Extract the [x, y] coordinate from the center of the cell holding the provided text.  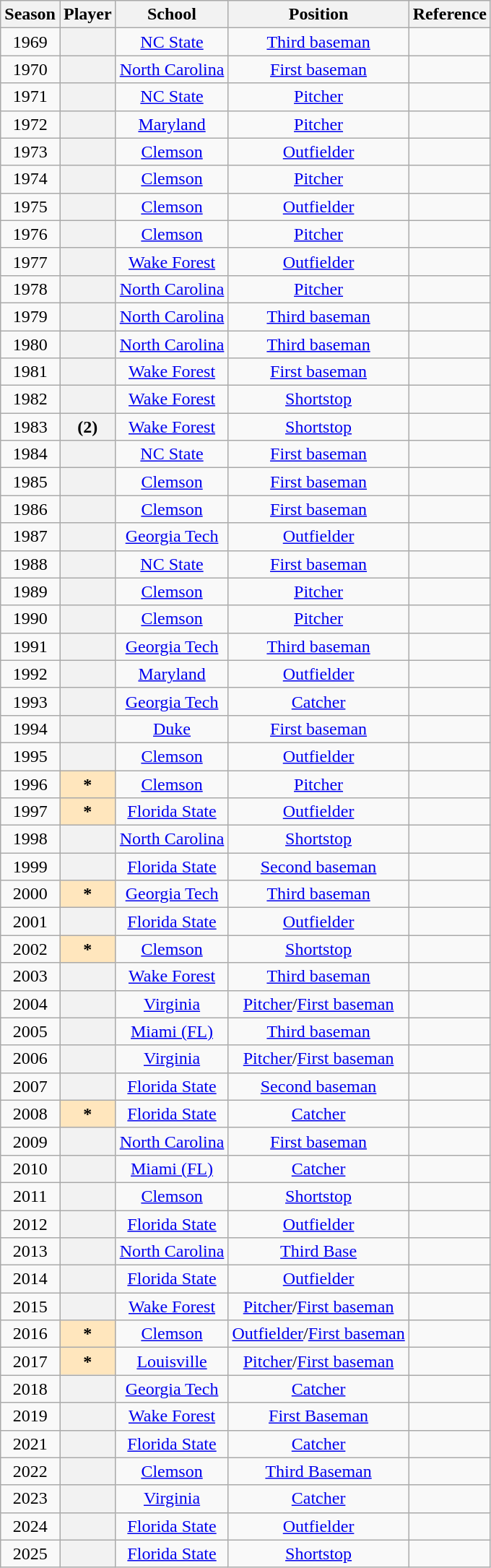
Third Base [318, 1252]
1990 [30, 619]
Position [318, 14]
2018 [30, 1389]
2004 [30, 1004]
2001 [30, 922]
2017 [30, 1361]
1985 [30, 482]
1981 [30, 372]
1978 [30, 289]
2008 [30, 1114]
2012 [30, 1224]
2023 [30, 1499]
1975 [30, 207]
1976 [30, 234]
1969 [30, 42]
1993 [30, 701]
1977 [30, 261]
2024 [30, 1526]
2006 [30, 1059]
2019 [30, 1416]
1982 [30, 399]
2014 [30, 1279]
2002 [30, 949]
1970 [30, 69]
1991 [30, 646]
2000 [30, 894]
1983 [30, 427]
Louisville [172, 1361]
1994 [30, 729]
Reference [449, 14]
Third Baseman [318, 1471]
1988 [30, 564]
2022 [30, 1471]
2005 [30, 1031]
1980 [30, 345]
2016 [30, 1334]
2003 [30, 976]
2011 [30, 1196]
2009 [30, 1141]
Player [87, 14]
(2) [87, 427]
2010 [30, 1169]
1979 [30, 316]
1992 [30, 674]
1995 [30, 756]
1974 [30, 179]
1997 [30, 812]
1998 [30, 839]
2015 [30, 1307]
1987 [30, 537]
1984 [30, 454]
Outfielder/First baseman [318, 1334]
1999 [30, 867]
First Baseman [318, 1416]
2007 [30, 1086]
Season [30, 14]
1973 [30, 152]
1986 [30, 509]
1989 [30, 592]
2013 [30, 1252]
2025 [30, 1554]
School [172, 14]
2021 [30, 1444]
Duke [172, 729]
1972 [30, 124]
1971 [30, 97]
1996 [30, 784]
